Pinpoint the cell where the given text exists, returning its [X, Y] midpoint coordinate. 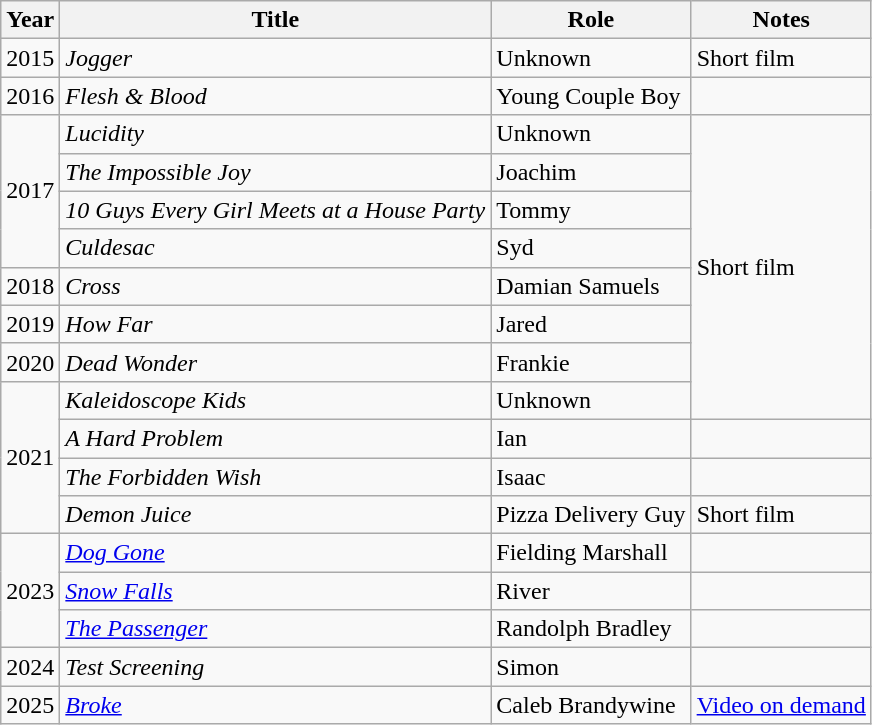
Kaleidoscope Kids [276, 400]
Simon [591, 667]
Dead Wonder [276, 362]
10 Guys Every Girl Meets at a House Party [276, 210]
The Impossible Joy [276, 172]
Tommy [591, 210]
Caleb Brandywine [591, 705]
2018 [30, 286]
Test Screening [276, 667]
Snow Falls [276, 591]
Young Couple Boy [591, 96]
Ian [591, 438]
Randolph Bradley [591, 629]
Role [591, 20]
2019 [30, 324]
Broke [276, 705]
Jared [591, 324]
The Forbidden Wish [276, 477]
2025 [30, 705]
Joachim [591, 172]
Pizza Delivery Guy [591, 515]
Isaac [591, 477]
Flesh & Blood [276, 96]
2017 [30, 191]
How Far [276, 324]
2015 [30, 58]
2016 [30, 96]
Damian Samuels [591, 286]
Video on demand [781, 705]
Title [276, 20]
Frankie [591, 362]
A Hard Problem [276, 438]
Culdesac [276, 248]
Jogger [276, 58]
2023 [30, 591]
2021 [30, 457]
Lucidity [276, 134]
Fielding Marshall [591, 553]
Notes [781, 20]
Dog Gone [276, 553]
River [591, 591]
Year [30, 20]
Syd [591, 248]
The Passenger [276, 629]
2024 [30, 667]
2020 [30, 362]
Cross [276, 286]
Demon Juice [276, 515]
